Capture the cell that displays the provided text and extract its (x, y) central coordinate. 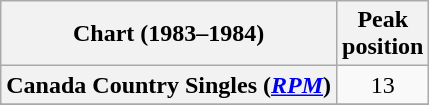
Chart (1983–1984) (169, 34)
13 (383, 85)
Canada Country Singles (RPM) (169, 85)
Peak position (383, 34)
